Extract the (X, Y) coordinate from the center of the cell holding the provided text.  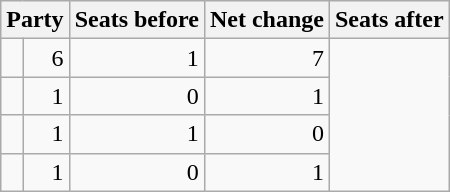
Seats before (136, 20)
Net change (266, 20)
Party (35, 20)
7 (266, 58)
Seats after (389, 20)
6 (46, 58)
